Identify which cell holds the provided text, then report its (x, y) central coordinate. 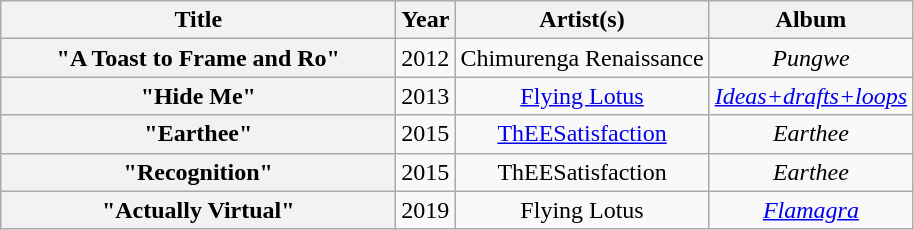
"A Toast to Frame and Ro" (198, 58)
Title (198, 20)
2013 (426, 96)
Artist(s) (582, 20)
Flamagra (810, 210)
"Recognition" (198, 172)
Year (426, 20)
Album (810, 20)
"Hide Me" (198, 96)
Chimurenga Renaissance (582, 58)
2019 (426, 210)
Pungwe (810, 58)
"Actually Virtual" (198, 210)
"Earthee" (198, 134)
Ideas+drafts+loops (810, 96)
2012 (426, 58)
